Return the [X, Y] coordinate for the center point of the cell that contains the specified text.  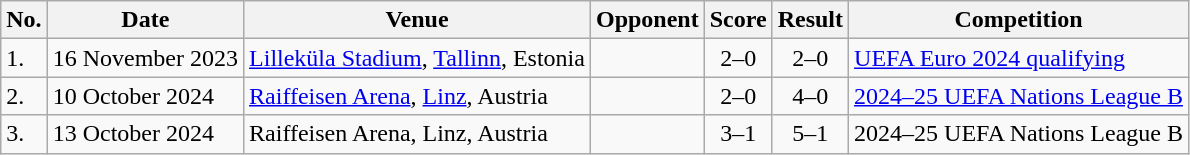
16 November 2023 [145, 58]
Opponent [647, 20]
Result [810, 20]
Venue [418, 20]
Competition [1019, 20]
5–1 [810, 134]
1. [24, 58]
2. [24, 96]
Date [145, 20]
No. [24, 20]
4–0 [810, 96]
UEFA Euro 2024 qualifying [1019, 58]
10 October 2024 [145, 96]
Score [738, 20]
3. [24, 134]
3–1 [738, 134]
Lilleküla Stadium, Tallinn, Estonia [418, 58]
13 October 2024 [145, 134]
